Extract the (x, y) coordinate from the center of the cell holding the provided text.  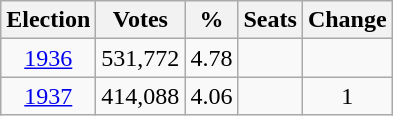
Change (347, 20)
% (212, 20)
1936 (48, 58)
Seats (270, 20)
Election (48, 20)
531,772 (140, 58)
414,088 (140, 96)
1 (347, 96)
4.78 (212, 58)
4.06 (212, 96)
1937 (48, 96)
Votes (140, 20)
